Output the (x, y) coordinate of the center of the cell containing the given text.  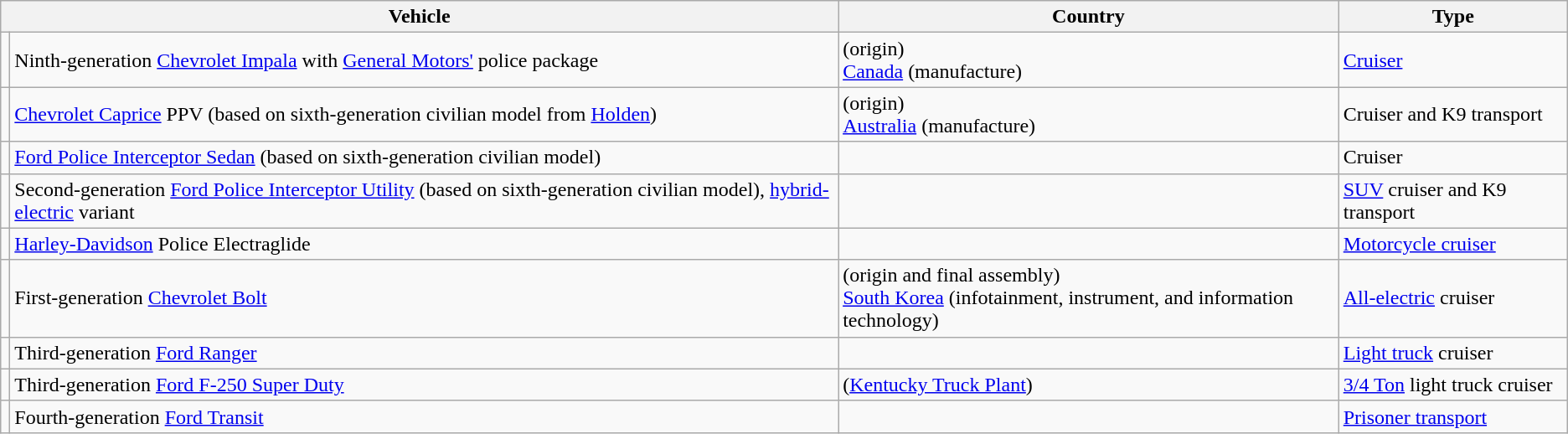
Ninth-generation Chevrolet Impala with General Motors' police package (424, 60)
All-electric cruiser (1452, 298)
(origin and final assembly) South Korea (infotainment, instrument, and information technology) (1089, 298)
Fourth-generation Ford Transit (424, 416)
Cruiser and K9 transport (1452, 114)
Harley-Davidson Police Electraglide (424, 244)
Third-generation Ford Ranger (424, 353)
Prisoner transport (1452, 416)
(origin) Australia (manufacture) (1089, 114)
Ford Police Interceptor Sedan (based on sixth-generation civilian model) (424, 158)
Country (1089, 17)
Third-generation Ford F-250 Super Duty (424, 385)
First-generation Chevrolet Bolt (424, 298)
(origin) Canada (manufacture) (1089, 60)
SUV cruiser and K9 transport (1452, 201)
Second-generation Ford Police Interceptor Utility (based on sixth-generation civilian model), hybrid-electric variant (424, 201)
Type (1452, 17)
3/4 Ton light truck cruiser (1452, 385)
Chevrolet Caprice PPV (based on sixth-generation civilian model from Holden) (424, 114)
Motorcycle cruiser (1452, 244)
Light truck cruiser (1452, 353)
(Kentucky Truck Plant) (1089, 385)
Vehicle (420, 17)
